Search for the cell housing the specified text and yield its [X, Y] center coordinate. 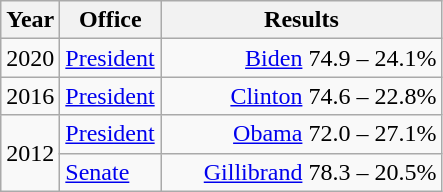
Office [110, 20]
Biden 74.9 – 24.1% [302, 58]
Senate [110, 172]
Clinton 74.6 – 22.8% [302, 96]
Gillibrand 78.3 – 20.5% [302, 172]
Obama 72.0 – 27.1% [302, 134]
Year [30, 20]
2020 [30, 58]
2016 [30, 96]
2012 [30, 153]
Results [302, 20]
